From the cell containing the given text, extract its center point as [X, Y] coordinate. 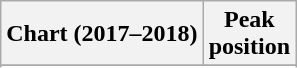
Peakposition [249, 34]
Chart (2017–2018) [102, 34]
